Provide the [X, Y] coordinate of the cell's center where the given text is located.  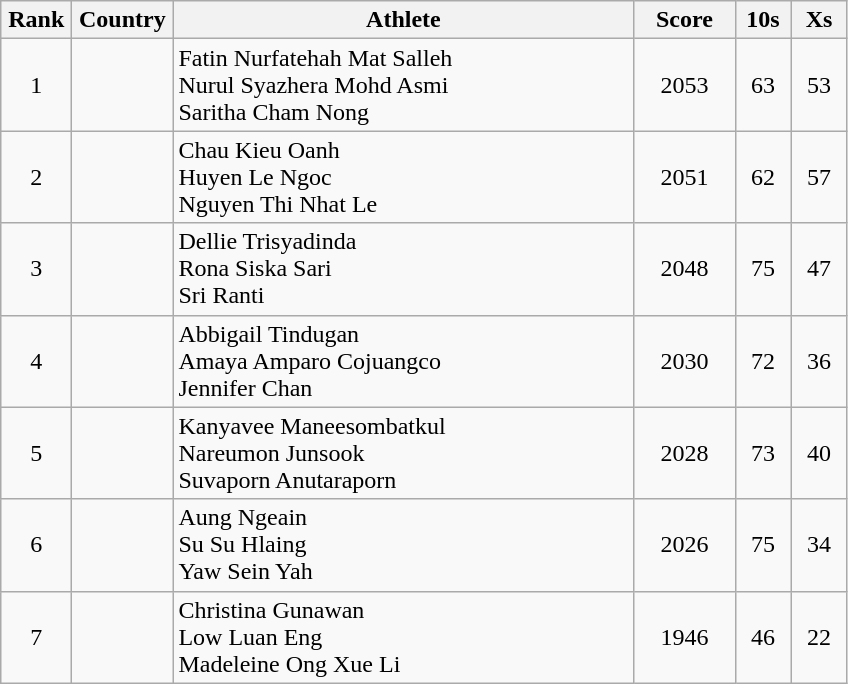
2048 [684, 269]
72 [763, 361]
57 [819, 177]
2030 [684, 361]
Score [684, 20]
1 [36, 85]
53 [819, 85]
40 [819, 453]
2028 [684, 453]
73 [763, 453]
5 [36, 453]
22 [819, 637]
Fatin Nurfatehah Mat SallehNurul Syazhera Mohd AsmiSaritha Cham Nong [404, 85]
Aung NgeainSu Su HlaingYaw Sein Yah [404, 545]
1946 [684, 637]
Dellie TrisyadindaRona Siska SariSri Ranti [404, 269]
Xs [819, 20]
6 [36, 545]
Kanyavee ManeesombatkulNareumon JunsookSuvaporn Anutaraporn [404, 453]
47 [819, 269]
7 [36, 637]
10s [763, 20]
62 [763, 177]
3 [36, 269]
2026 [684, 545]
Christina GunawanLow Luan EngMadeleine Ong Xue Li [404, 637]
46 [763, 637]
Athlete [404, 20]
Chau Kieu OanhHuyen Le NgocNguyen Thi Nhat Le [404, 177]
2051 [684, 177]
Abbigail TinduganAmaya Amparo CojuangcoJennifer Chan [404, 361]
Rank [36, 20]
2053 [684, 85]
36 [819, 361]
63 [763, 85]
2 [36, 177]
4 [36, 361]
Country [122, 20]
34 [819, 545]
